From the cell containing the given text, extract its center point as [X, Y] coordinate. 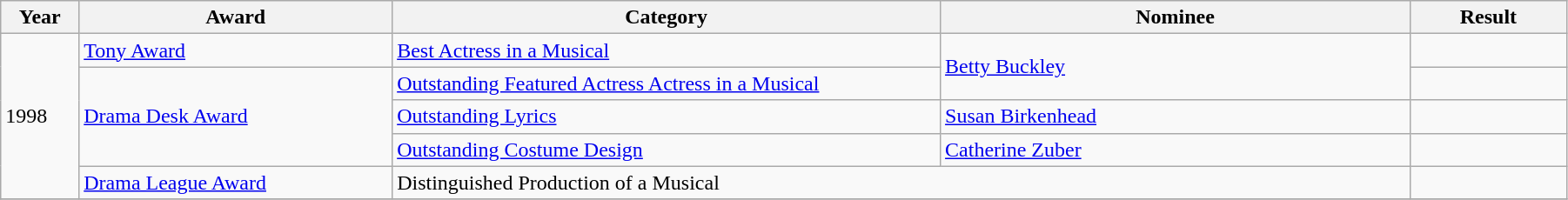
Outstanding Lyrics [667, 117]
Drama League Award [236, 183]
Outstanding Featured Actress Actress in a Musical [667, 83]
1998 [40, 117]
Nominee [1176, 17]
Best Actress in a Musical [667, 50]
Category [667, 17]
Betty Buckley [1176, 67]
Susan Birkenhead [1176, 117]
Year [40, 17]
Drama Desk Award [236, 117]
Outstanding Costume Design [667, 150]
Tony Award [236, 50]
Result [1488, 17]
Award [236, 17]
Distinguished Production of a Musical [901, 183]
Catherine Zuber [1176, 150]
